Extract the [x, y] coordinate from the center of the cell holding the provided text.  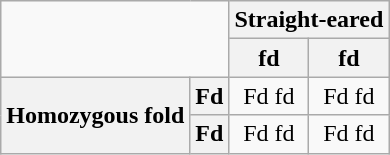
Homozygous fold [96, 115]
Straight-eared [309, 20]
